Pinpoint the cell where the given text exists, returning its (x, y) midpoint coordinate. 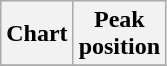
Chart (37, 34)
Peakposition (119, 34)
